Find where the given text appears and provide that cell's center as (X, Y) coordinate. 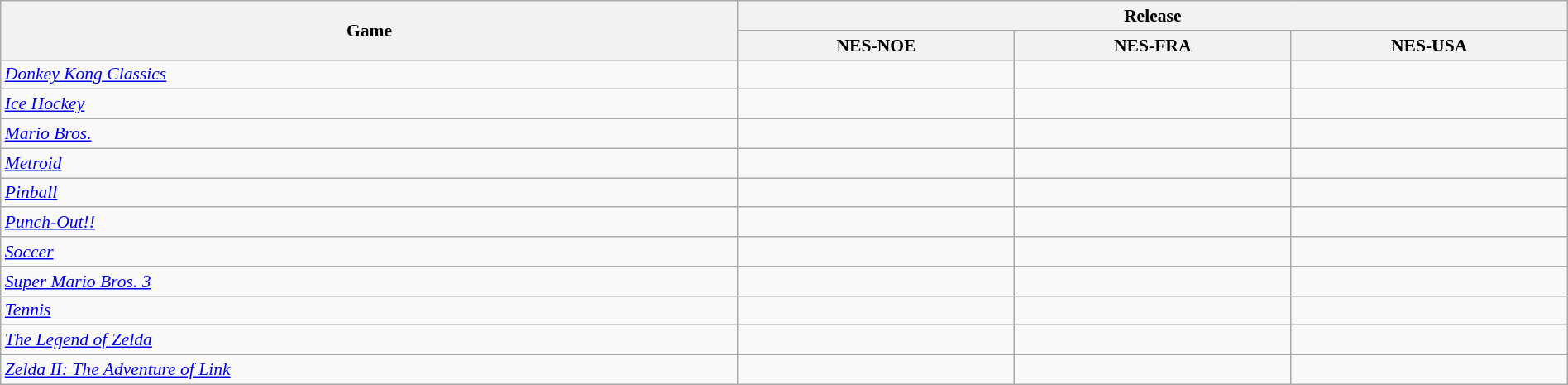
Mario Bros. (370, 134)
NES-USA (1429, 46)
Soccer (370, 252)
NES-FRA (1153, 46)
Ice Hockey (370, 104)
Release (1153, 16)
Zelda II: The Adventure of Link (370, 370)
Donkey Kong Classics (370, 75)
Tennis (370, 310)
Pinball (370, 193)
NES-NOE (876, 46)
The Legend of Zelda (370, 340)
Punch-Out!! (370, 223)
Metroid (370, 163)
Super Mario Bros. 3 (370, 282)
Game (370, 30)
